Extract the [x, y] coordinate from the center of the cell holding the provided text.  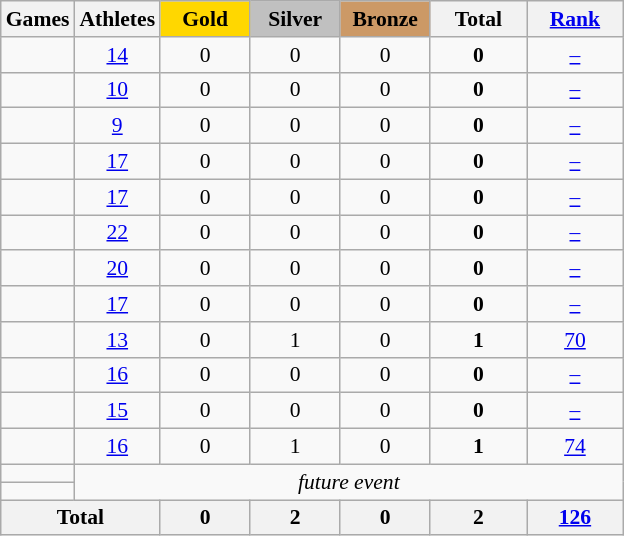
9 [117, 126]
Bronze [385, 19]
126 [576, 518]
Games [38, 19]
15 [117, 411]
Gold [205, 19]
Rank [576, 19]
74 [576, 447]
future event [348, 482]
70 [576, 340]
22 [117, 233]
Silver [295, 19]
13 [117, 340]
Athletes [117, 19]
10 [117, 90]
14 [117, 55]
20 [117, 269]
